Provide the (X, Y) coordinate of the cell's center where the given text is located.  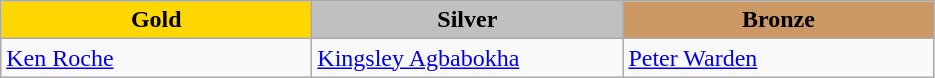
Silver (468, 20)
Gold (156, 20)
Bronze (778, 20)
Kingsley Agbabokha (468, 58)
Peter Warden (778, 58)
Ken Roche (156, 58)
